Identify which cell holds the provided text, then report its [x, y] central coordinate. 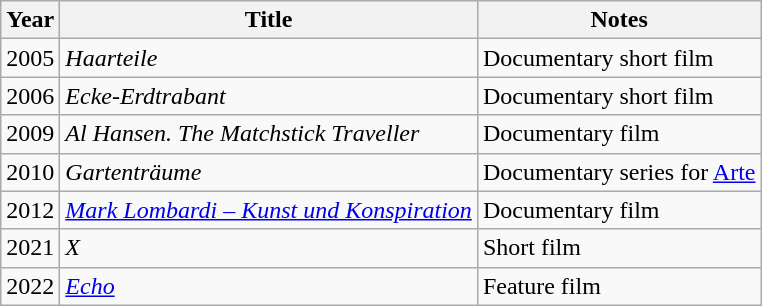
2022 [30, 286]
2006 [30, 96]
X [269, 248]
2009 [30, 134]
Notes [619, 20]
Mark Lombardi – Kunst und Konspiration [269, 210]
2012 [30, 210]
Short film [619, 248]
Year [30, 20]
Gartenträume [269, 172]
2021 [30, 248]
Feature film [619, 286]
Haarteile [269, 58]
2005 [30, 58]
2010 [30, 172]
Al Hansen. The Matchstick Traveller [269, 134]
Echo [269, 286]
Title [269, 20]
Ecke-Erdtrabant [269, 96]
Documentary series for Arte [619, 172]
